Extract the [x, y] coordinate from the center of the cell holding the provided text.  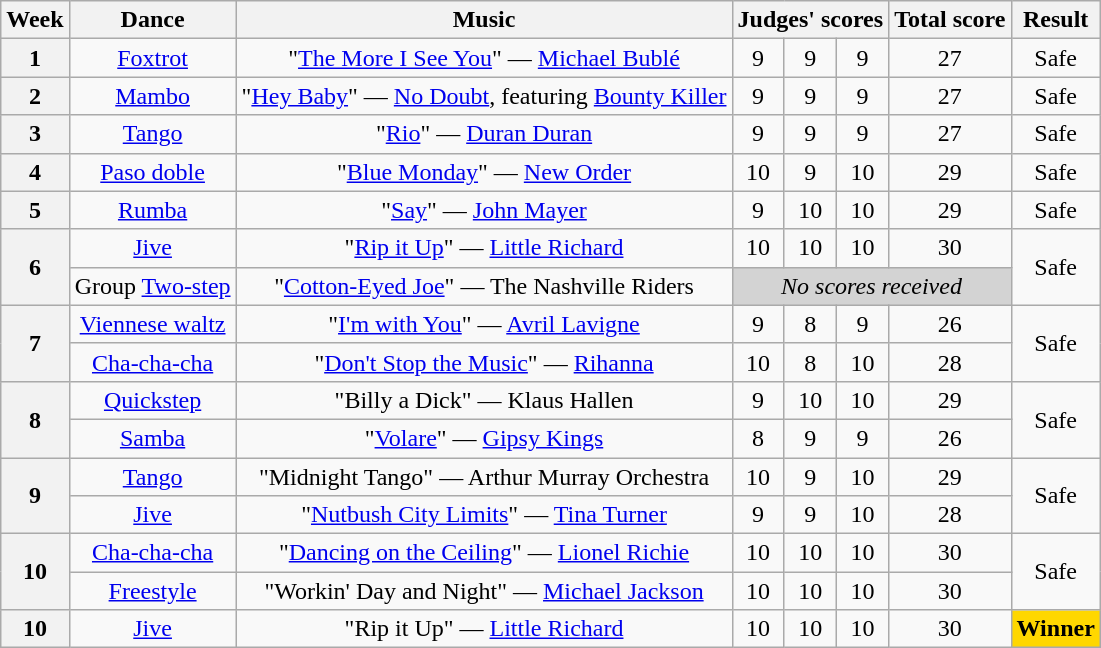
"Blue Monday" — New Order [484, 172]
Viennese waltz [152, 324]
Week [35, 20]
"Billy a Dick" — Klaus Hallen [484, 400]
"Nutbush City Limits" — Tina Turner [484, 515]
"Workin' Day and Night" — Michael Jackson [484, 591]
1 [35, 58]
Dance [152, 20]
Group Two-step [152, 286]
3 [35, 134]
Freestyle [152, 591]
"Midnight Tango" — Arthur Murray Orchestra [484, 477]
Samba [152, 438]
Quickstep [152, 400]
Mambo [152, 96]
"Dancing on the Ceiling" — Lionel Richie [484, 553]
No scores received [872, 286]
Rumba [152, 210]
5 [35, 210]
6 [35, 267]
Result [1056, 20]
Foxtrot [152, 58]
Judges' scores [810, 20]
"Say" — John Mayer [484, 210]
2 [35, 96]
"Cotton-Eyed Joe" — The Nashville Riders [484, 286]
4 [35, 172]
"The More I See You" — Michael Bublé [484, 58]
"Volare" — Gipsy Kings [484, 438]
Paso doble [152, 172]
Winner [1056, 629]
"Rio" — Duran Duran [484, 134]
7 [35, 343]
Music [484, 20]
Total score [950, 20]
"Hey Baby" — No Doubt, featuring Bounty Killer [484, 96]
"I'm with You" — Avril Lavigne [484, 324]
"Don't Stop the Music" — Rihanna [484, 362]
